Identify which cell holds the provided text, then report its [x, y] central coordinate. 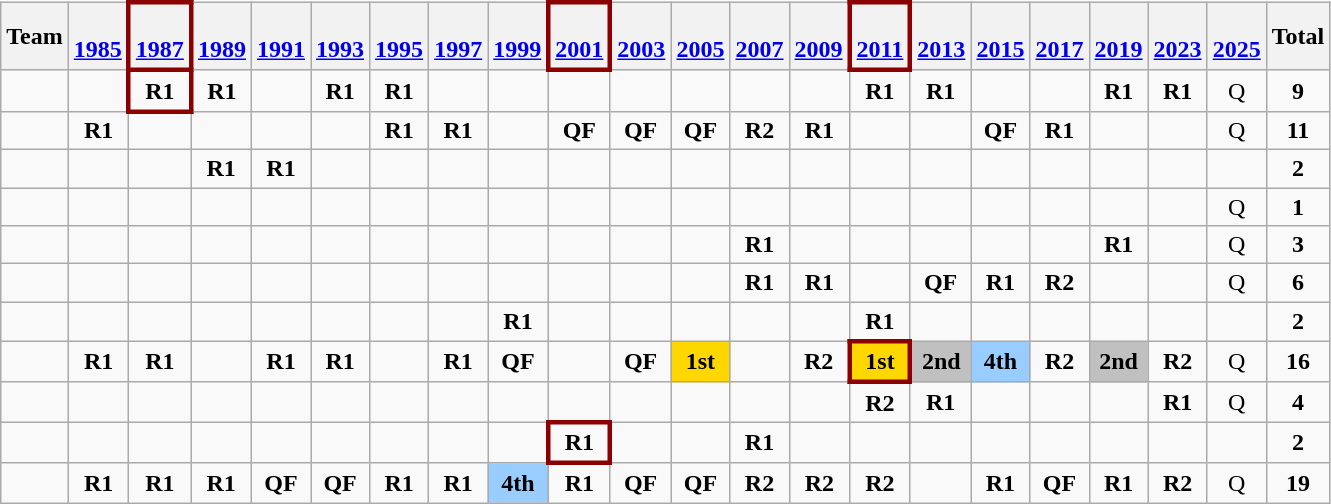
2013 [940, 36]
1995 [400, 36]
19 [1298, 483]
1985 [98, 36]
2019 [1118, 36]
Team [35, 36]
1999 [518, 36]
2003 [640, 36]
2025 [1236, 36]
1993 [340, 36]
3 [1298, 245]
1989 [222, 36]
2007 [760, 36]
2015 [1000, 36]
2011 [880, 36]
Total [1298, 36]
2017 [1060, 36]
1 [1298, 207]
6 [1298, 283]
1987 [160, 36]
2005 [700, 36]
2009 [820, 36]
1997 [458, 36]
2023 [1178, 36]
4 [1298, 402]
9 [1298, 90]
11 [1298, 130]
16 [1298, 362]
1991 [280, 36]
2001 [579, 36]
